Locate the cell with the specified text and output its (X, Y) center coordinate. 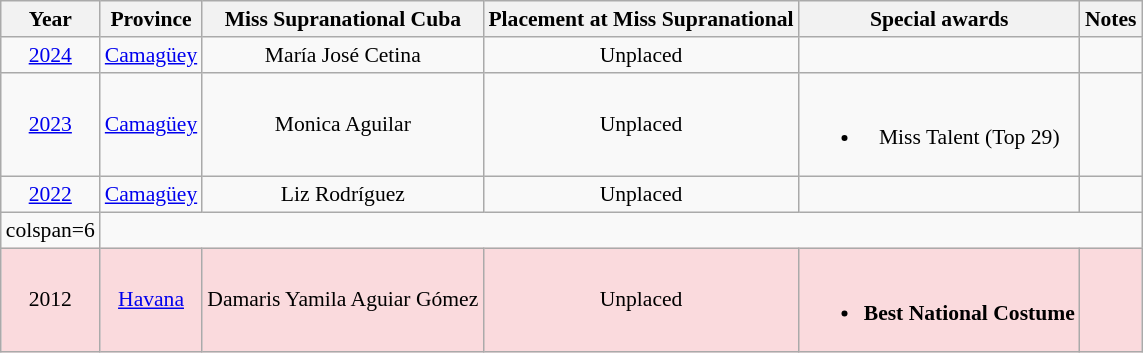
Year (50, 19)
Miss Talent (Top 29) (940, 124)
Damaris Yamila Aguiar Gómez (342, 300)
Province (151, 19)
Miss Supranational Cuba (342, 19)
2024 (50, 55)
Special awards (940, 19)
Best National Costume (940, 300)
Monica Aguilar (342, 124)
2023 (50, 124)
2022 (50, 195)
Liz Rodríguez (342, 195)
María José Cetina (342, 55)
Placement at Miss Supranational (640, 19)
Notes (1111, 19)
2012 (50, 300)
Havana (151, 300)
colspan=6 (50, 230)
